Detect which cell encompasses the target text, then output its (x, y) center coordinate. 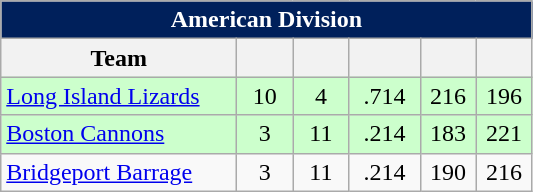
4 (321, 96)
Team (119, 58)
American Division (266, 20)
10 (265, 96)
196 (504, 96)
Bridgeport Barrage (119, 172)
.714 (384, 96)
183 (448, 134)
190 (448, 172)
221 (504, 134)
Boston Cannons (119, 134)
Long Island Lizards (119, 96)
